Return (X, Y) of the center of cell containing provided text 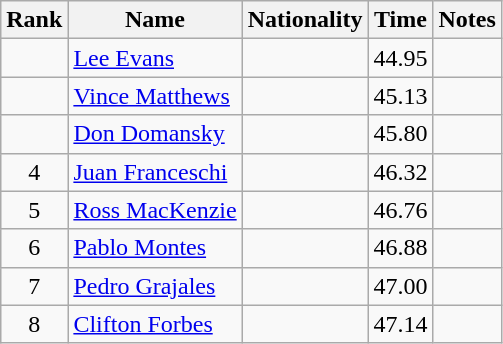
Name (155, 20)
4 (34, 172)
Juan Franceschi (155, 172)
47.00 (400, 286)
Ross MacKenzie (155, 210)
45.80 (400, 134)
Pablo Montes (155, 248)
46.32 (400, 172)
Pedro Grajales (155, 286)
46.76 (400, 210)
Clifton Forbes (155, 324)
Vince Matthews (155, 96)
45.13 (400, 96)
Nationality (305, 20)
Time (400, 20)
8 (34, 324)
47.14 (400, 324)
44.95 (400, 58)
Lee Evans (155, 58)
Rank (34, 20)
5 (34, 210)
7 (34, 286)
Notes (467, 20)
6 (34, 248)
Don Domansky (155, 134)
46.88 (400, 248)
